Determine the (X, Y) coordinate at the center of the cell enclosing the given text.  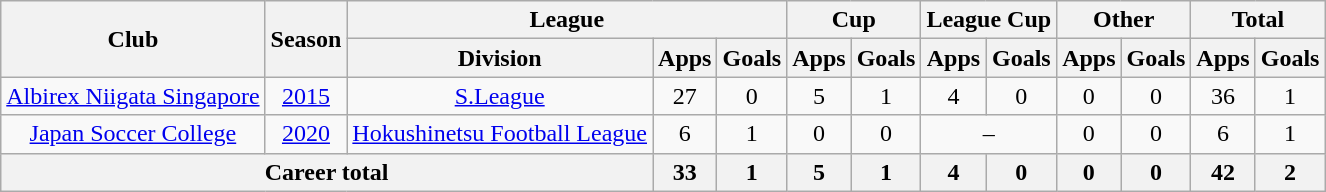
Total (1258, 20)
2 (1290, 172)
42 (1223, 172)
Hokushinetsu Football League (500, 134)
Division (500, 58)
– (989, 134)
Cup (854, 20)
36 (1223, 96)
2020 (306, 134)
S.League (500, 96)
League Cup (989, 20)
Club (133, 39)
33 (685, 172)
2015 (306, 96)
Other (1124, 20)
Japan Soccer College (133, 134)
Season (306, 39)
Albirex Niigata Singapore (133, 96)
Career total (327, 172)
27 (685, 96)
League (567, 20)
